For the text-containing cell, return its midpoint in (X, Y) coordinate format. 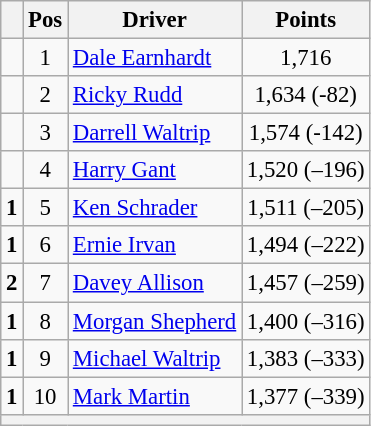
Michael Waltrip (155, 358)
1,511 (–205) (306, 208)
Dale Earnhardt (155, 58)
9 (46, 358)
1,383 (–333) (306, 358)
Darrell Waltrip (155, 133)
8 (46, 321)
1,457 (–259) (306, 283)
1,400 (–316) (306, 321)
Harry Gant (155, 170)
1,494 (–222) (306, 245)
1,574 (-142) (306, 133)
Points (306, 20)
1,716 (306, 58)
7 (46, 283)
10 (46, 396)
5 (46, 208)
Ricky Rudd (155, 95)
6 (46, 245)
Mark Martin (155, 396)
4 (46, 170)
3 (46, 133)
Ernie Irvan (155, 245)
1,377 (–339) (306, 396)
1,520 (–196) (306, 170)
Davey Allison (155, 283)
Driver (155, 20)
Pos (46, 20)
Morgan Shepherd (155, 321)
1,634 (-82) (306, 95)
Ken Schrader (155, 208)
